From the cell containing the given text, extract its center point as (X, Y) coordinate. 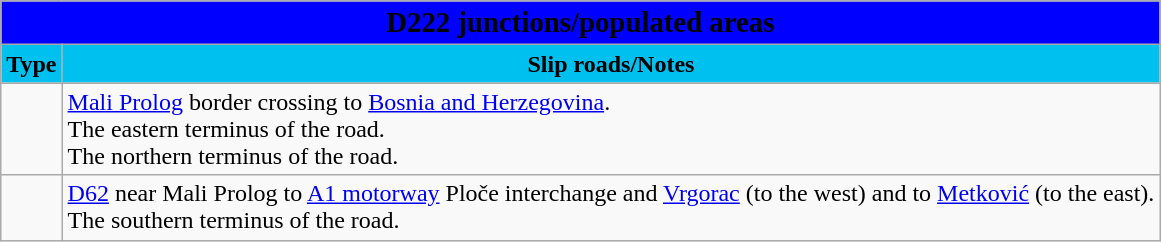
Type (32, 64)
D222 junctions/populated areas (580, 23)
Mali Prolog border crossing to Bosnia and Herzegovina.The eastern terminus of the road.The northern terminus of the road. (611, 129)
D62 near Mali Prolog to A1 motorway Ploče interchange and Vrgorac (to the west) and to Metković (to the east).The southern terminus of the road. (611, 208)
Slip roads/Notes (611, 64)
